Search for the cell housing the specified text and yield its [X, Y] center coordinate. 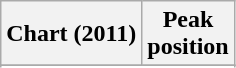
Chart (2011) [72, 34]
Peakposition [188, 34]
